Scan for the cell matching the given text and deliver its [X, Y] coordinate at center. 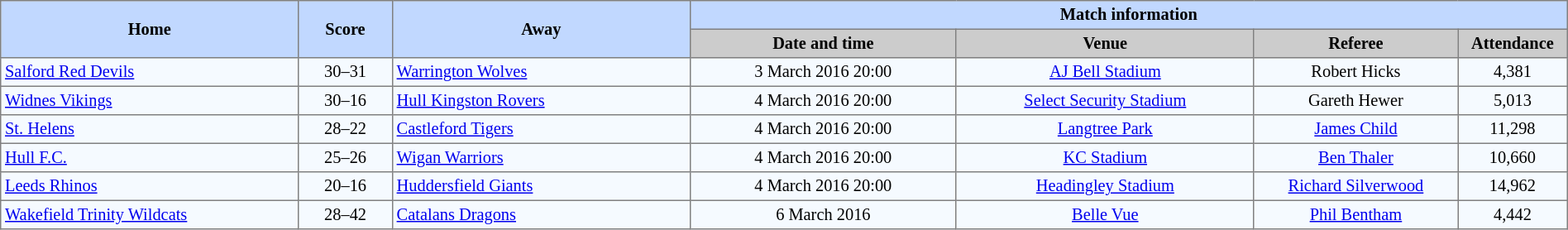
10,660 [1513, 157]
30–16 [346, 100]
Castleford Tigers [541, 129]
Venue [1105, 43]
Away [541, 30]
Langtree Park [1105, 129]
5,013 [1513, 100]
Wigan Warriors [541, 157]
Match information [1128, 15]
Date and time [823, 43]
Warrington Wolves [541, 72]
Ben Thaler [1355, 157]
Richard Silverwood [1355, 186]
4,381 [1513, 72]
14,962 [1513, 186]
Gareth Hewer [1355, 100]
3 March 2016 20:00 [823, 72]
AJ Bell Stadium [1105, 72]
Hull Kingston Rovers [541, 100]
11,298 [1513, 129]
Referee [1355, 43]
Catalans Dragons [541, 214]
25–26 [346, 157]
Hull F.C. [150, 157]
Widnes Vikings [150, 100]
St. Helens [150, 129]
Wakefield Trinity Wildcats [150, 214]
30–31 [346, 72]
Headingley Stadium [1105, 186]
Salford Red Devils [150, 72]
Robert Hicks [1355, 72]
Huddersfield Giants [541, 186]
Phil Bentham [1355, 214]
6 March 2016 [823, 214]
Leeds Rhinos [150, 186]
Belle Vue [1105, 214]
Select Security Stadium [1105, 100]
Home [150, 30]
28–42 [346, 214]
Score [346, 30]
28–22 [346, 129]
KC Stadium [1105, 157]
20–16 [346, 186]
Attendance [1513, 43]
James Child [1355, 129]
4,442 [1513, 214]
